Locate the cell with the specified text and output its [x, y] center coordinate. 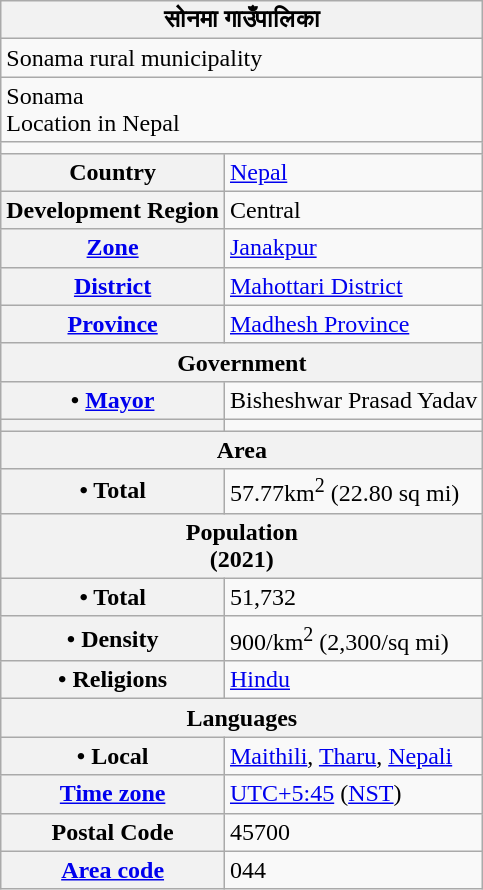
51,732 [353, 597]
57.77km2 (22.80 sq mi) [353, 492]
Sonama rural municipality [242, 58]
Population(2021) [242, 546]
Postal Code [113, 832]
• Religions [113, 680]
Government [242, 362]
SonamaLocation in Nepal [242, 110]
• Mayor [113, 400]
सोनमा गाउँपालिका [242, 20]
• Local [113, 756]
Area code [113, 870]
900/km2 (2,300/sq mi) [353, 638]
45700 [353, 832]
Hindu [353, 680]
Zone [113, 248]
Maithili, Tharu, Nepali [353, 756]
Bisheshwar Prasad Yadav [353, 400]
Nepal [353, 172]
District [113, 286]
Central [353, 210]
Development Region [113, 210]
Area [242, 449]
044 [353, 870]
Madhesh Province [353, 324]
Mahottari District [353, 286]
UTC+5:45 (NST) [353, 794]
Country [113, 172]
• Density [113, 638]
Province [113, 324]
Time zone [113, 794]
Languages [242, 718]
Janakpur [353, 248]
